Find where the given text appears and provide that cell's center as (x, y) coordinate. 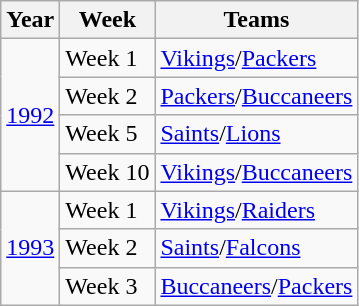
Vikings/Raiders (256, 210)
1993 (30, 248)
Saints/Falcons (256, 248)
Year (30, 20)
Vikings/Buccaneers (256, 172)
Packers/Buccaneers (256, 96)
Week 3 (108, 286)
Week 5 (108, 134)
Buccaneers/Packers (256, 286)
Vikings/Packers (256, 58)
Saints/Lions (256, 134)
1992 (30, 115)
Week 10 (108, 172)
Week (108, 20)
Teams (256, 20)
